Return (x, y) of the center of cell containing provided text 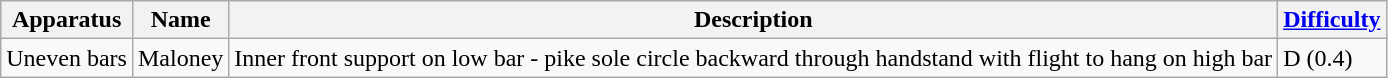
D (0.4) (1332, 58)
Description (754, 20)
Uneven bars (67, 58)
Maloney (180, 58)
Difficulty (1332, 20)
Apparatus (67, 20)
Inner front support on low bar - pike sole circle backward through handstand with flight to hang on high bar (754, 58)
Name (180, 20)
